Provide the [X, Y] coordinate of the cell's center where the given text is located.  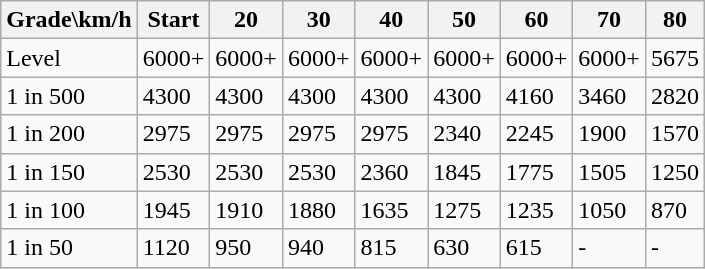
630 [464, 248]
1900 [610, 134]
2360 [392, 172]
870 [674, 210]
70 [610, 20]
1 in 500 [69, 96]
Grade\km/h [69, 20]
1505 [610, 172]
1570 [674, 134]
1910 [246, 210]
1880 [318, 210]
3460 [610, 96]
1275 [464, 210]
1635 [392, 210]
950 [246, 248]
50 [464, 20]
80 [674, 20]
4160 [536, 96]
Start [174, 20]
1235 [536, 210]
940 [318, 248]
1120 [174, 248]
1 in 150 [69, 172]
60 [536, 20]
1845 [464, 172]
1 in 50 [69, 248]
1 in 200 [69, 134]
2245 [536, 134]
1945 [174, 210]
1250 [674, 172]
815 [392, 248]
30 [318, 20]
1775 [536, 172]
1050 [610, 210]
1 in 100 [69, 210]
40 [392, 20]
615 [536, 248]
5675 [674, 58]
2340 [464, 134]
20 [246, 20]
2820 [674, 96]
Level [69, 58]
